For the text-containing cell, return its midpoint in [x, y] coordinate format. 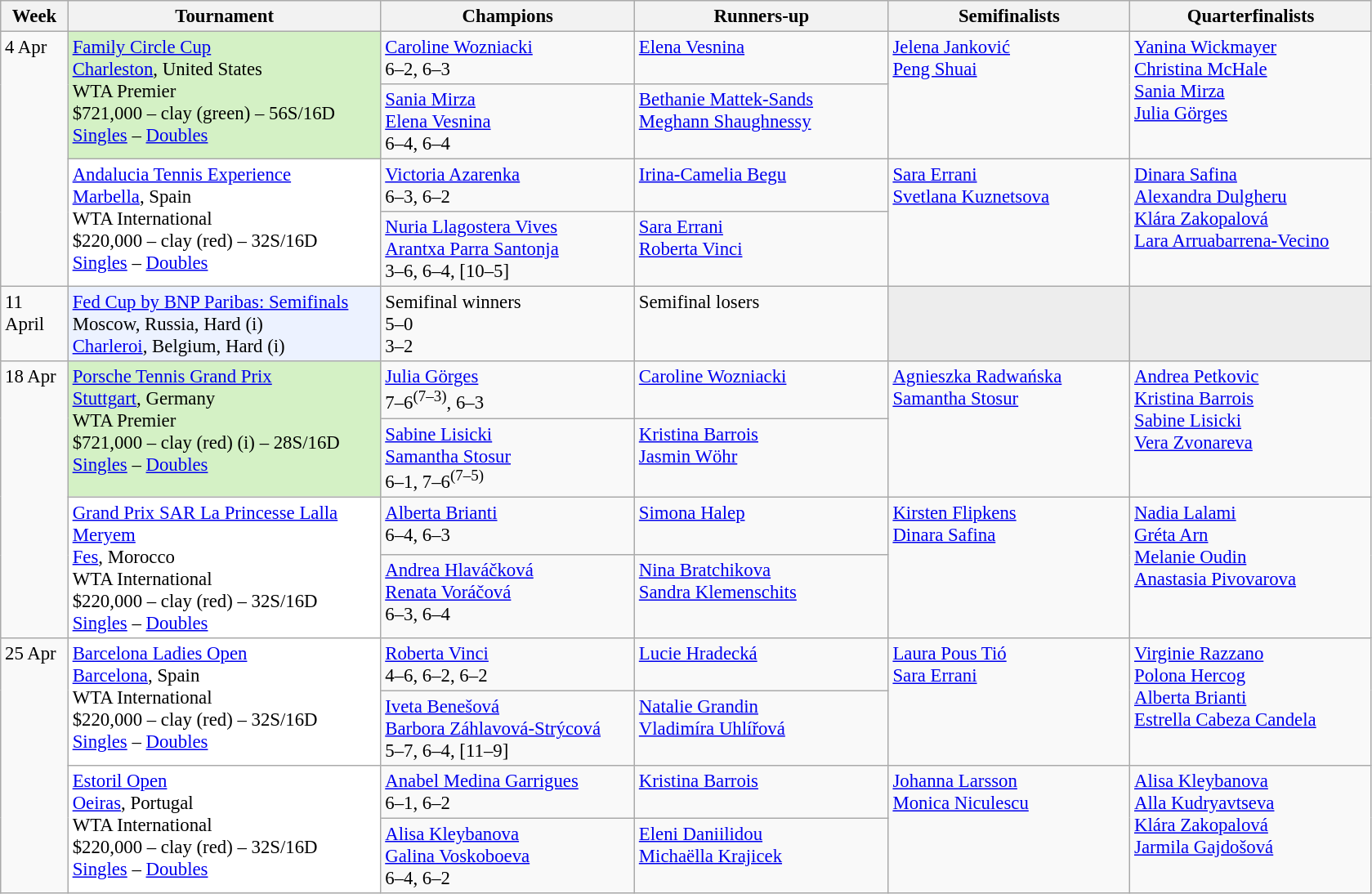
Roberta Vinci 4–6, 6–2, 6–2 [508, 664]
Virginie Razzano Polona Hercog Alberta Brianti Estrella Cabeza Candela [1251, 701]
Julia Görges7–6(7–3), 6–3 [508, 389]
Sara Errani Roberta Vinci [762, 249]
Caroline Wozniacki6–2, 6–3 [508, 59]
Nuria Llagostera Vives Arantxa Parra Santonja 3–6, 6–4, [10–5] [508, 249]
Sabine Lisicki Samantha Stosur 6–1, 7–6(7–5) [508, 458]
Quarterfinalists [1251, 16]
Iveta Benešová Barbora Záhlavová-Strýcová 5–7, 6–4, [11–9] [508, 728]
Laura Pous Tió Sara Errani [1009, 701]
Natalie Grandin Vladimíra Uhlířová [762, 728]
Estoril Open Oeiras, PortugalWTA International $220,000 – clay (red) – 32S/16DSingles – Doubles [224, 829]
Alisa Kleybanova Galina Voskoboeva 6–4, 6–2 [508, 856]
Alisa Kleybanova Alla Kudryavtseva Klára Zakopalová Jarmila Gajdošová [1251, 829]
Jelena Janković Peng Shuai [1009, 96]
Kirsten Flipkens Dinara Safina [1009, 567]
Andrea Hlaváčková Renata Voráčová 6–3, 6–4 [508, 597]
Semifinalists [1009, 16]
Victoria Azarenka6–3, 6–2 [508, 186]
Yanina Wickmayer Christina McHale Sania Mirza Julia Görges [1251, 96]
Alberta Brianti6–4, 6–3 [508, 526]
18 Apr [34, 499]
Agnieszka Radwańska Samantha Stosur [1009, 428]
Andrea Petkovic Kristina Barrois Sabine Lisicki Vera Zvonareva [1251, 428]
Nina Bratchikova Sandra Klemenschits [762, 597]
Sara Errani Svetlana Kuznetsova [1009, 223]
Family Circle Cup Charleston, United StatesWTA Premier $721,000 – clay (green) – 56S/16DSingles – Doubles [224, 96]
Simona Halep [762, 526]
Johanna Larsson Monica Niculescu [1009, 829]
Grand Prix SAR La Princesse Lalla Meryem Fes, MoroccoWTA International $220,000 – clay (red) – 32S/16DSingles – Doubles [224, 567]
Dinara Safina Alexandra Dulgheru Klára Zakopalová Lara Arruabarrena-Vecino [1251, 223]
Nadia Lalami Gréta Arn Melanie Oudin Anastasia Pivovarova [1251, 567]
Lucie Hradecká [762, 664]
Anabel Medina Garrigues 6–1, 6–2 [508, 793]
25 Apr [34, 765]
Tournament [224, 16]
Irina-Camelia Begu [762, 186]
Bethanie Mattek-Sands Meghann Shaughnessy [762, 122]
Eleni Daniilidou Michaëlla Krajicek [762, 856]
Semifinal winners 5–0 3–2 [508, 324]
Caroline Wozniacki [762, 389]
Champions [508, 16]
Barcelona Ladies Open Barcelona, SpainWTA International $220,000 – clay (red) – 32S/16DSingles – Doubles [224, 701]
11 April [34, 324]
Week [34, 16]
Kristina Barrois Jasmin Wöhr [762, 458]
4 Apr [34, 159]
Fed Cup by BNP Paribas: Semifinals Moscow, Russia, Hard (i) Charleroi, Belgium, Hard (i) [224, 324]
Porsche Tennis Grand Prix Stuttgart, GermanyWTA Premier $721,000 – clay (red) (i) – 28S/16DSingles – Doubles [224, 428]
Elena Vesnina [762, 59]
Kristina Barrois [762, 793]
Runners-up [762, 16]
Sania Mirza Elena Vesnina6–4, 6–4 [508, 122]
Andalucia Tennis Experience Marbella, SpainWTA International $220,000 – clay (red) – 32S/16DSingles – Doubles [224, 223]
Semifinal losers [762, 324]
